Identify which cell holds the provided text, then report its [X, Y] central coordinate. 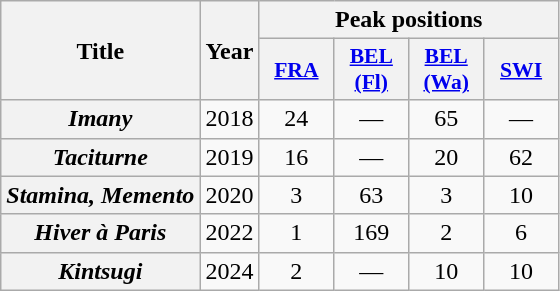
20 [446, 157]
6 [522, 233]
63 [372, 195]
Year [230, 50]
FRA [296, 70]
2018 [230, 119]
1 [296, 233]
SWI [522, 70]
Taciturne [100, 157]
65 [446, 119]
BEL (Wa) [446, 70]
Hiver à Paris [100, 233]
2024 [230, 271]
Title [100, 50]
BEL (Fl) [372, 70]
2020 [230, 195]
Stamina, Memento [100, 195]
24 [296, 119]
16 [296, 157]
Peak positions [409, 20]
2022 [230, 233]
Imany [100, 119]
169 [372, 233]
2019 [230, 157]
62 [522, 157]
Kintsugi [100, 271]
